Scan for the cell matching the given text and deliver its (X, Y) coordinate at center. 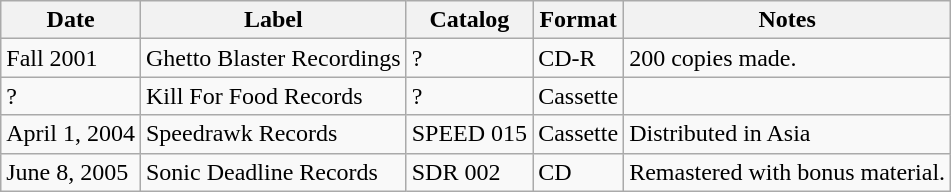
June 8, 2005 (71, 172)
Fall 2001 (71, 58)
Label (273, 20)
Remastered with bonus material. (788, 172)
SDR 002 (469, 172)
CD (578, 172)
Distributed in Asia (788, 134)
SPEED 015 (469, 134)
Date (71, 20)
Speedrawk Records (273, 134)
Catalog (469, 20)
Format (578, 20)
April 1, 2004 (71, 134)
200 copies made. (788, 58)
CD-R (578, 58)
Notes (788, 20)
Kill For Food Records (273, 96)
Sonic Deadline Records (273, 172)
Ghetto Blaster Recordings (273, 58)
